Detect which cell encompasses the target text, then output its [X, Y] center coordinate. 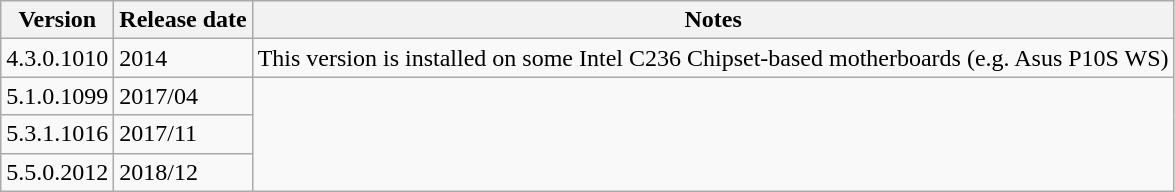
5.3.1.1016 [58, 134]
2014 [183, 58]
2018/12 [183, 172]
Notes [713, 20]
5.1.0.1099 [58, 96]
2017/11 [183, 134]
4.3.0.1010 [58, 58]
This version is installed on some Intel C236 Chipset-based motherboards (e.g. Asus P10S WS) [713, 58]
Release date [183, 20]
2017/04 [183, 96]
Version [58, 20]
5.5.0.2012 [58, 172]
